For the text-containing cell, return its midpoint in (X, Y) coordinate format. 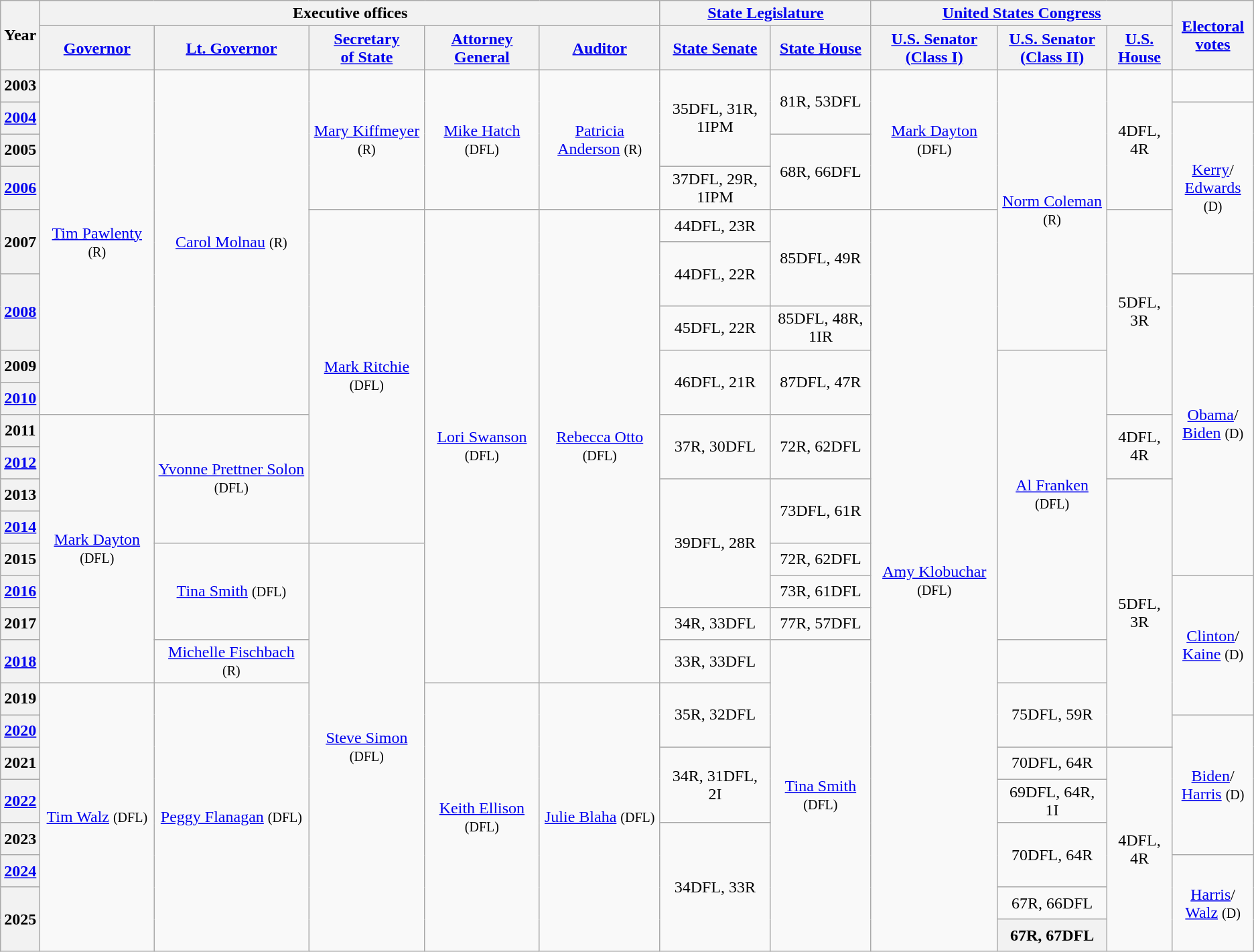
Secretaryof State (367, 48)
Lori Swanson (DFL) (482, 446)
U.S. Senator(Class II) (1052, 48)
44DFL, 23R (715, 226)
Peggy Flanagan (DFL) (232, 817)
Norm Coleman (R) (1052, 210)
34R, 31DFL, 2I (715, 785)
2015 (20, 559)
44DFL, 22R (715, 274)
2018 (20, 661)
Harris/Walz (D) (1212, 903)
Keith Ellison (DFL) (482, 817)
69DFL, 64R, 1I (1052, 801)
U.S. Senator(Class I) (934, 48)
2005 (20, 150)
75DFL, 59R (1052, 715)
AttorneyGeneral (482, 48)
2013 (20, 494)
2004 (20, 118)
85DFL, 48R, 1IR (820, 328)
2020 (20, 731)
2022 (20, 801)
68R, 66DFL (820, 172)
77R, 57DFL (820, 623)
State Senate (715, 48)
39DFL, 28R (715, 543)
2021 (20, 763)
Al Franken (DFL) (1052, 494)
35R, 32DFL (715, 715)
2006 (20, 188)
Yvonne Prettner Solon (DFL) (232, 478)
Lt. Governor (232, 48)
State Legislature (765, 13)
Biden/Harris (D) (1212, 785)
35DFL, 31R, 1IPM (715, 118)
State House (820, 48)
67R, 66DFL (1052, 903)
Tim Pawlenty (R) (97, 242)
Mary Kiffmeyer (R) (367, 139)
Auditor (600, 48)
Year (20, 35)
2009 (20, 366)
37DFL, 29R, 1IPM (715, 188)
73DFL, 61R (820, 511)
Mike Hatch (DFL) (482, 139)
67R, 67DFL (1052, 935)
2014 (20, 527)
87DFL, 47R (820, 382)
46DFL, 21R (715, 382)
2024 (20, 871)
37R, 30DFL (715, 446)
Governor (97, 48)
Electoral votes (1212, 35)
Julie Blaha (DFL) (600, 817)
United States Congress (1022, 13)
Mark Ritchie (DFL) (367, 377)
Kerry/Edwards (D) (1212, 188)
2010 (20, 398)
85DFL, 49R (820, 258)
2012 (20, 462)
2019 (20, 699)
2003 (20, 86)
2025 (20, 919)
Tim Walz (DFL) (97, 817)
Patricia Anderson (R) (600, 139)
2011 (20, 430)
2008 (20, 312)
45DFL, 22R (715, 328)
34DFL, 33R (715, 887)
2017 (20, 623)
Executive offices (350, 13)
Amy Klobuchar (DFL) (934, 580)
2007 (20, 242)
U.S.House (1139, 48)
34R, 33DFL (715, 623)
Obama/Biden (D) (1212, 425)
Michelle Fischbach (R) (232, 661)
33R, 33DFL (715, 661)
81R, 53DFL (820, 102)
Clinton/Kaine (D) (1212, 644)
2016 (20, 591)
Carol Molnau (R) (232, 242)
Steve Simon (DFL) (367, 747)
Rebecca Otto (DFL) (600, 446)
73R, 61DFL (820, 591)
2023 (20, 839)
